Output the (X, Y) coordinate of the center of the cell containing the given text.  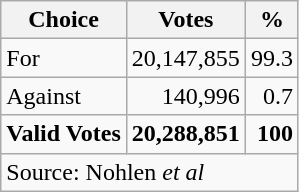
20,147,855 (186, 58)
Valid Votes (64, 134)
100 (272, 134)
0.7 (272, 96)
Votes (186, 20)
20,288,851 (186, 134)
99.3 (272, 58)
140,996 (186, 96)
Choice (64, 20)
% (272, 20)
Against (64, 96)
Source: Nohlen et al (150, 172)
For (64, 58)
